Identify which cell holds the provided text, then report its (x, y) central coordinate. 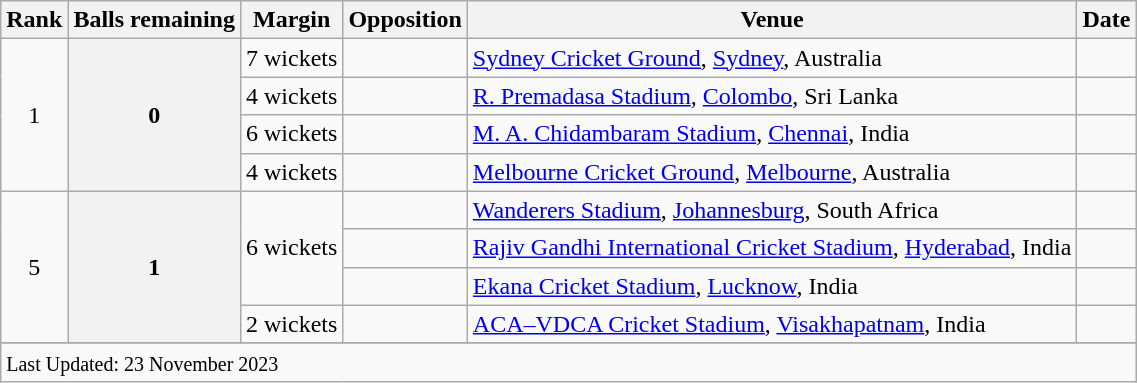
Last Updated: 23 November 2023 (568, 362)
7 wickets (291, 58)
5 (34, 267)
0 (154, 115)
Opposition (405, 20)
Rank (34, 20)
2 wickets (291, 324)
R. Premadasa Stadium, Colombo, Sri Lanka (772, 96)
Ekana Cricket Stadium, Lucknow, India (772, 286)
ACA–VDCA Cricket Stadium, Visakhapatnam, India (772, 324)
Wanderers Stadium, Johannesburg, South Africa (772, 210)
Rajiv Gandhi International Cricket Stadium, Hyderabad, India (772, 248)
Balls remaining (154, 20)
Date (1106, 20)
Sydney Cricket Ground, Sydney, Australia (772, 58)
M. A. Chidambaram Stadium, Chennai, India (772, 134)
Melbourne Cricket Ground, Melbourne, Australia (772, 172)
Venue (772, 20)
Margin (291, 20)
